Identify which cell holds the provided text, then report its [x, y] central coordinate. 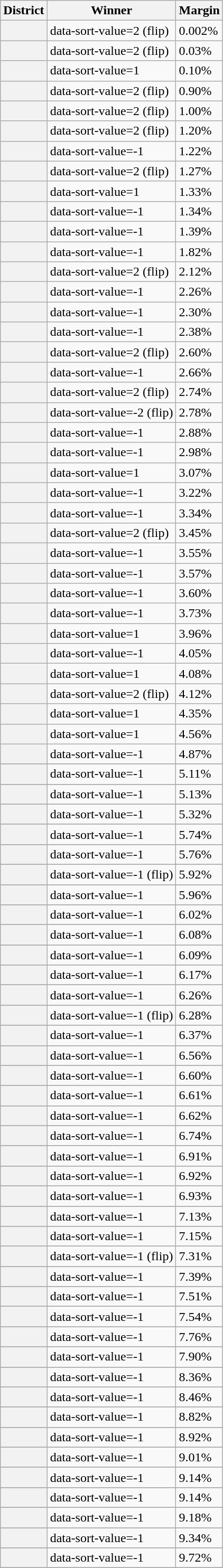
1.27% [199, 171]
8.92% [199, 1437]
6.74% [199, 1136]
3.57% [199, 573]
5.96% [199, 895]
data-sort-value=-2 (flip) [111, 412]
District [24, 11]
2.38% [199, 332]
6.56% [199, 1055]
0.002% [199, 31]
6.28% [199, 1015]
2.98% [199, 452]
7.51% [199, 1297]
4.56% [199, 734]
6.62% [199, 1116]
4.05% [199, 654]
2.26% [199, 292]
5.13% [199, 794]
1.00% [199, 111]
9.72% [199, 1558]
6.60% [199, 1075]
6.17% [199, 975]
4.87% [199, 754]
6.09% [199, 955]
5.92% [199, 874]
9.34% [199, 1538]
4.12% [199, 694]
3.60% [199, 593]
2.30% [199, 312]
7.54% [199, 1317]
3.34% [199, 513]
6.02% [199, 915]
3.22% [199, 493]
7.13% [199, 1216]
6.93% [199, 1196]
5.74% [199, 834]
Margin [199, 11]
7.31% [199, 1257]
2.88% [199, 432]
0.90% [199, 91]
7.15% [199, 1236]
0.10% [199, 71]
6.61% [199, 1095]
3.45% [199, 533]
6.92% [199, 1176]
2.78% [199, 412]
Winner [111, 11]
6.08% [199, 935]
8.36% [199, 1377]
5.32% [199, 814]
3.55% [199, 553]
3.96% [199, 634]
2.66% [199, 372]
1.39% [199, 231]
6.26% [199, 995]
1.22% [199, 151]
4.08% [199, 674]
3.73% [199, 613]
9.18% [199, 1517]
8.82% [199, 1417]
6.37% [199, 1035]
4.35% [199, 714]
5.76% [199, 854]
3.07% [199, 473]
2.60% [199, 352]
8.46% [199, 1397]
0.03% [199, 51]
7.39% [199, 1277]
1.34% [199, 211]
5.11% [199, 774]
9.01% [199, 1457]
2.74% [199, 392]
6.91% [199, 1156]
7.90% [199, 1357]
1.33% [199, 191]
1.20% [199, 131]
1.82% [199, 252]
7.76% [199, 1337]
2.12% [199, 272]
